From the cell containing the given text, extract its center point as [x, y] coordinate. 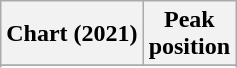
Chart (2021) [72, 34]
Peakposition [189, 34]
